Detect which cell encompasses the target text, then output its (X, Y) center coordinate. 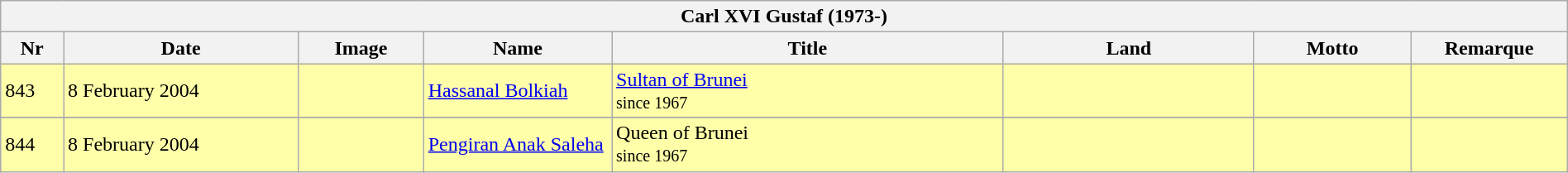
Pengiran Anak Saleha (518, 144)
844 (32, 144)
Image (361, 48)
843 (32, 91)
Title (808, 48)
Name (518, 48)
Remarque (1489, 48)
Land (1128, 48)
Date (181, 48)
Carl XVI Gustaf (1973-) (784, 17)
Hassanal Bolkiah (518, 91)
Queen of Bruneisince 1967 (808, 144)
Nr (32, 48)
Sultan of Bruneisince 1967 (808, 91)
Motto (1331, 48)
